Provide the [x, y] coordinate of the cell's center where the given text is located.  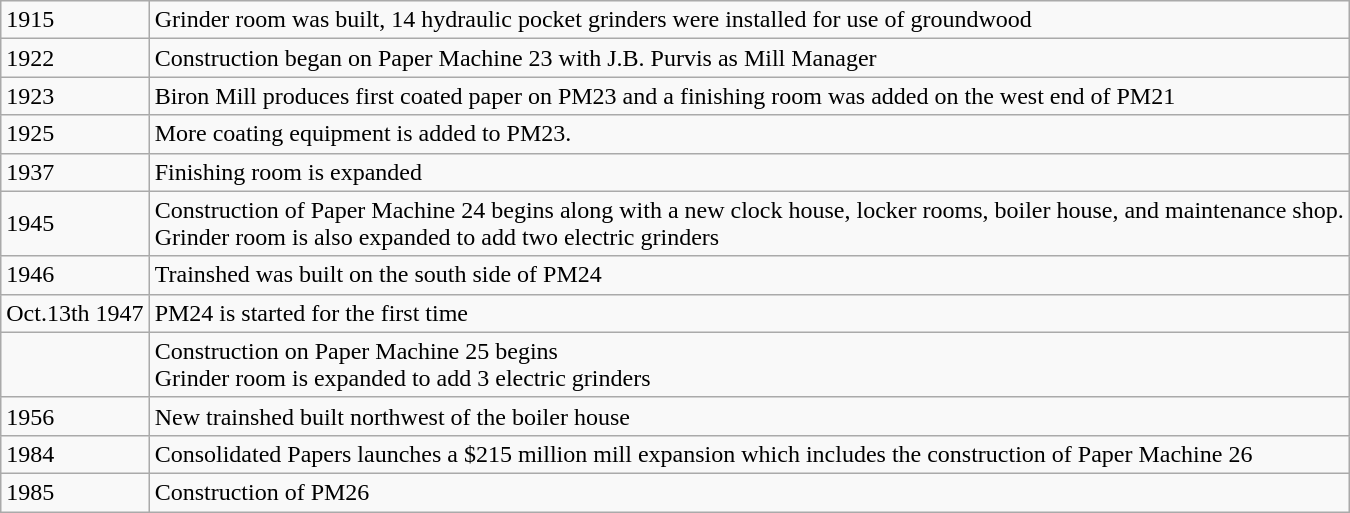
Biron Mill produces first coated paper on PM23 and a finishing room was added on the west end of PM21 [749, 96]
Consolidated Papers launches a $215 million mill expansion which includes the construction of Paper Machine 26 [749, 454]
Grinder room was built, 14 hydraulic pocket grinders were installed for use of groundwood [749, 20]
More coating equipment is added to PM23. [749, 134]
1922 [75, 58]
Construction on Paper Machine 25 beginsGrinder room is expanded to add 3 electric grinders [749, 364]
1946 [75, 275]
Construction began on Paper Machine 23 with J.B. Purvis as Mill Manager [749, 58]
Finishing room is expanded [749, 172]
Construction of PM26 [749, 492]
1915 [75, 20]
1925 [75, 134]
1945 [75, 224]
1923 [75, 96]
PM24 is started for the first time [749, 313]
Oct.13th 1947 [75, 313]
New trainshed built northwest of the boiler house [749, 416]
1956 [75, 416]
1984 [75, 454]
Trainshed was built on the south side of PM24 [749, 275]
1985 [75, 492]
1937 [75, 172]
